Detect which cell encompasses the target text, then output its (X, Y) center coordinate. 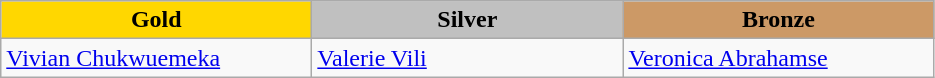
Gold (156, 20)
Bronze (778, 20)
Veronica Abrahamse (778, 58)
Vivian Chukwuemeka (156, 58)
Valerie Vili (468, 58)
Silver (468, 20)
